Scan for the cell matching the given text and deliver its (X, Y) coordinate at center. 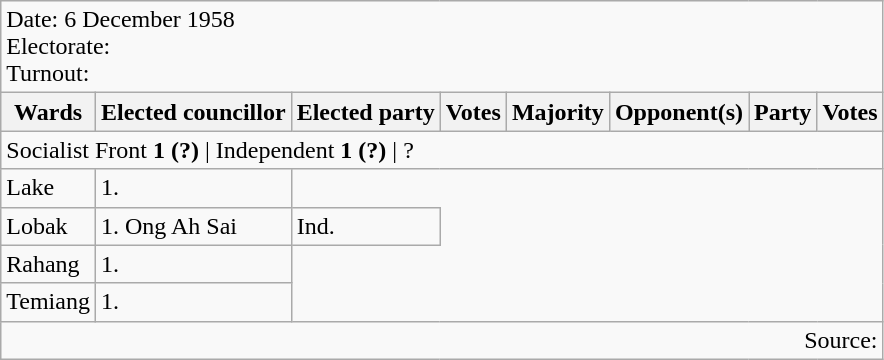
Elected councillor (193, 112)
Rahang (48, 264)
Majority (558, 112)
Temiang (48, 302)
Source: (442, 340)
Lake (48, 188)
Opponent(s) (678, 112)
Socialist Front 1 (?) | Independent 1 (?) | ? (442, 150)
Date: 6 December 1958Electorate: Turnout: (442, 47)
Ind. (366, 226)
Elected party (366, 112)
Wards (48, 112)
Party (782, 112)
Lobak (48, 226)
1. Ong Ah Sai (193, 226)
